Return the [X, Y] coordinate for the center point of the cell that contains the specified text.  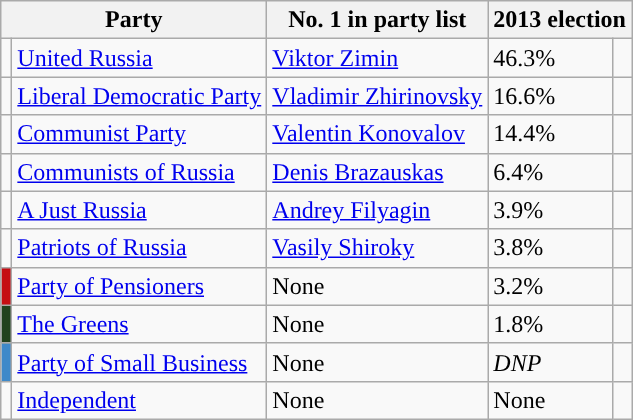
Independent [140, 400]
46.3% [550, 58]
Party of Small Business [140, 362]
1.8% [550, 324]
Liberal Democratic Party [140, 96]
Vladimir Zhirinovsky [378, 96]
Vasily Shiroky [378, 248]
United Russia [140, 58]
Patriots of Russia [140, 248]
3.9% [550, 210]
The Greens [140, 324]
Party of Pensioners [140, 286]
3.8% [550, 248]
DNP [550, 362]
Party [134, 20]
Valentin Konovalov [378, 134]
2013 election [560, 20]
Communists of Russia [140, 172]
Communist Party [140, 134]
6.4% [550, 172]
No. 1 in party list [378, 20]
Denis Brazauskas [378, 172]
14.4% [550, 134]
A Just Russia [140, 210]
3.2% [550, 286]
Viktor Zimin [378, 58]
Andrey Filyagin [378, 210]
16.6% [550, 96]
